Find where the given text appears and provide that cell's center as (x, y) coordinate. 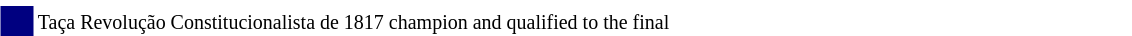
Taça Revolução Constitucionalista de 1817 champion and qualified to the final (584, 21)
